Determine the [X, Y] coordinate at the center of the cell enclosing the given text.  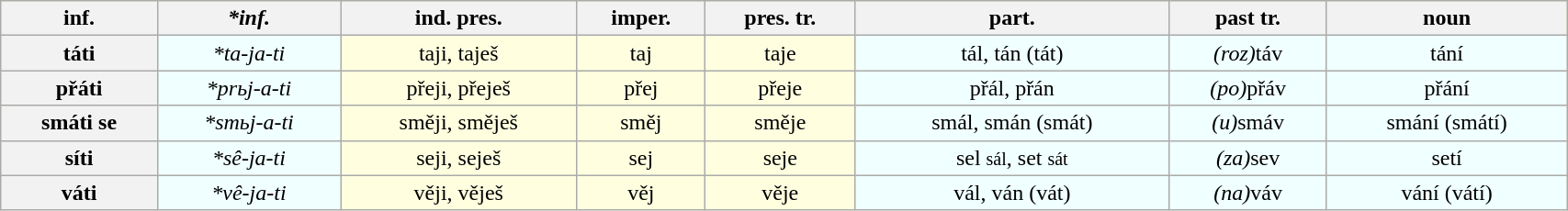
sel sál, set sát [1012, 158]
věj [641, 193]
přeji, přeješ [459, 88]
*vê-ja-ti [248, 193]
ind. pres. [459, 18]
přeje [781, 88]
*prьj-a-ti [248, 88]
(na)váv [1248, 193]
*ta-ja-ti [248, 53]
přáti [79, 88]
*inf. [248, 18]
inf. [79, 18]
směj [641, 123]
*sê-ja-ti [248, 158]
sej [641, 158]
*smьj-a-ti [248, 123]
taje [781, 53]
(roz)táv [1248, 53]
vání (vátí) [1446, 193]
věji, věješ [459, 193]
(u)smáv [1248, 123]
táti [79, 53]
síti [79, 158]
váti [79, 193]
pres. tr. [781, 18]
taj [641, 53]
seje [781, 158]
tál, tán (tát) [1012, 53]
věje [781, 193]
přál, přán [1012, 88]
smál, smán (smát) [1012, 123]
past tr. [1248, 18]
taji, taješ [459, 53]
part. [1012, 18]
(za)sev [1248, 158]
vál, ván (vát) [1012, 193]
přej [641, 88]
tání [1446, 53]
seji, seješ [459, 158]
přání [1446, 88]
smání (smátí) [1446, 123]
imper. [641, 18]
setí [1446, 158]
směji, směješ [459, 123]
noun [1446, 18]
směje [781, 123]
smáti se [79, 123]
(po)přáv [1248, 88]
